Pinpoint the cell where the given text exists, returning its [x, y] midpoint coordinate. 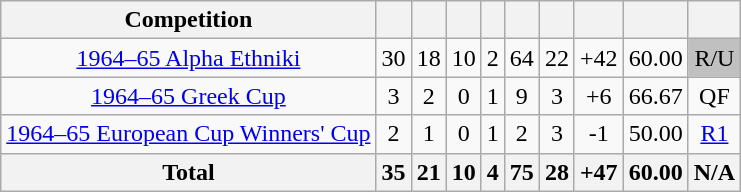
R/U [714, 58]
28 [556, 172]
R1 [714, 134]
35 [394, 172]
+6 [598, 96]
30 [394, 58]
QF [714, 96]
21 [428, 172]
+47 [598, 172]
66.67 [656, 96]
64 [522, 58]
4 [492, 172]
18 [428, 58]
-1 [598, 134]
75 [522, 172]
1964–65 Greek Cup [188, 96]
1964–65 Alpha Ethniki [188, 58]
Competition [188, 20]
+42 [598, 58]
22 [556, 58]
Total [188, 172]
1964–65 European Cup Winners' Cup [188, 134]
N/A [714, 172]
50.00 [656, 134]
9 [522, 96]
